Detect which cell encompasses the target text, then output its [X, Y] center coordinate. 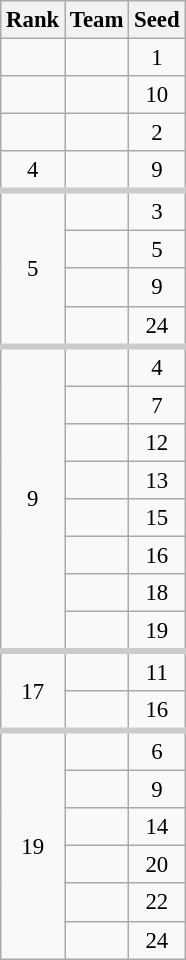
1 [157, 58]
13 [157, 480]
22 [157, 903]
17 [33, 691]
10 [157, 95]
11 [157, 671]
3 [157, 211]
Rank [33, 20]
20 [157, 865]
7 [157, 405]
12 [157, 442]
14 [157, 827]
Seed [157, 20]
18 [157, 593]
6 [157, 751]
15 [157, 518]
Team [97, 20]
2 [157, 133]
